Output the (X, Y) coordinate of the center of the cell containing the given text.  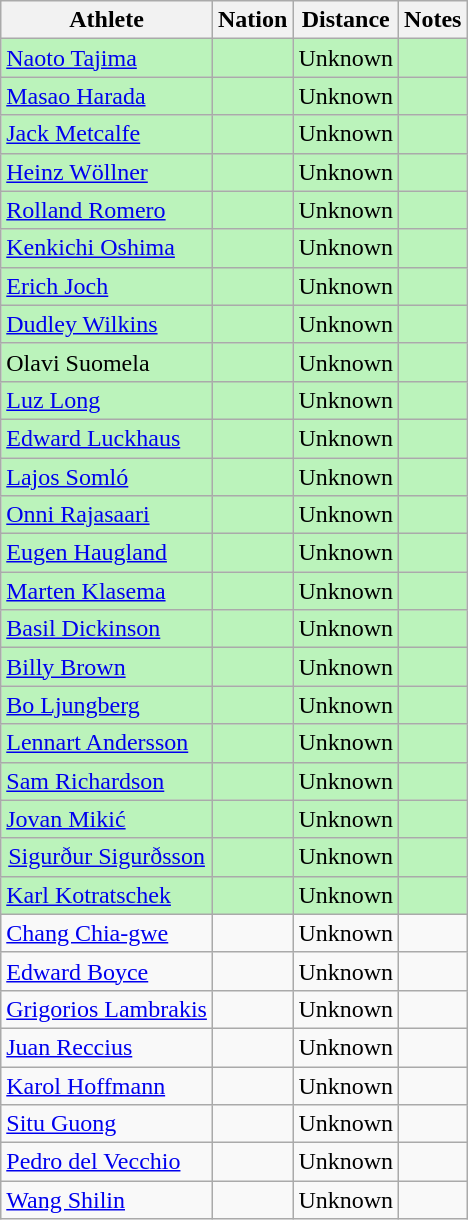
Basil Dickinson (107, 629)
Grigorios Lambrakis (107, 1009)
Olavi Suomela (107, 362)
Pedro del Vecchio (107, 1162)
Situ Guong (107, 1124)
Edward Boyce (107, 971)
Distance (346, 20)
Lennart Andersson (107, 743)
Bo Ljungberg (107, 705)
Nation (252, 20)
Karl Kotratschek (107, 895)
Masao Harada (107, 96)
Rolland Romero (107, 210)
Erich Joch (107, 286)
Onni Rajasaari (107, 515)
Eugen Haugland (107, 553)
Jack Metcalfe (107, 134)
Naoto Tajima (107, 58)
Kenkichi Oshima (107, 248)
Juan Reccius (107, 1047)
Athlete (107, 20)
Billy Brown (107, 667)
Luz Long (107, 400)
Jovan Mikić (107, 819)
Heinz Wöllner (107, 172)
Karol Hoffmann (107, 1085)
Chang Chia-gwe (107, 933)
Marten Klasema (107, 591)
Wang Shilin (107, 1200)
Dudley Wilkins (107, 324)
Edward Luckhaus (107, 438)
Notes (433, 20)
Sam Richardson (107, 781)
Lajos Somló (107, 477)
Sigurður Sigurðsson (107, 857)
